Return the (X, Y) coordinate for the center point of the cell that contains the specified text.  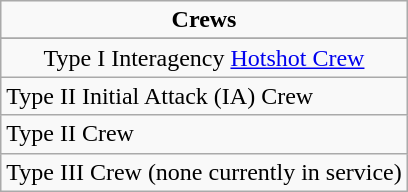
Type II Initial Attack (IA) Crew (204, 96)
Type III Crew (none currently in service) (204, 172)
Type II Crew (204, 134)
Type I Interagency Hotshot Crew (204, 58)
Crews (204, 20)
